Determine the (X, Y) coordinate at the center of the cell enclosing the given text.  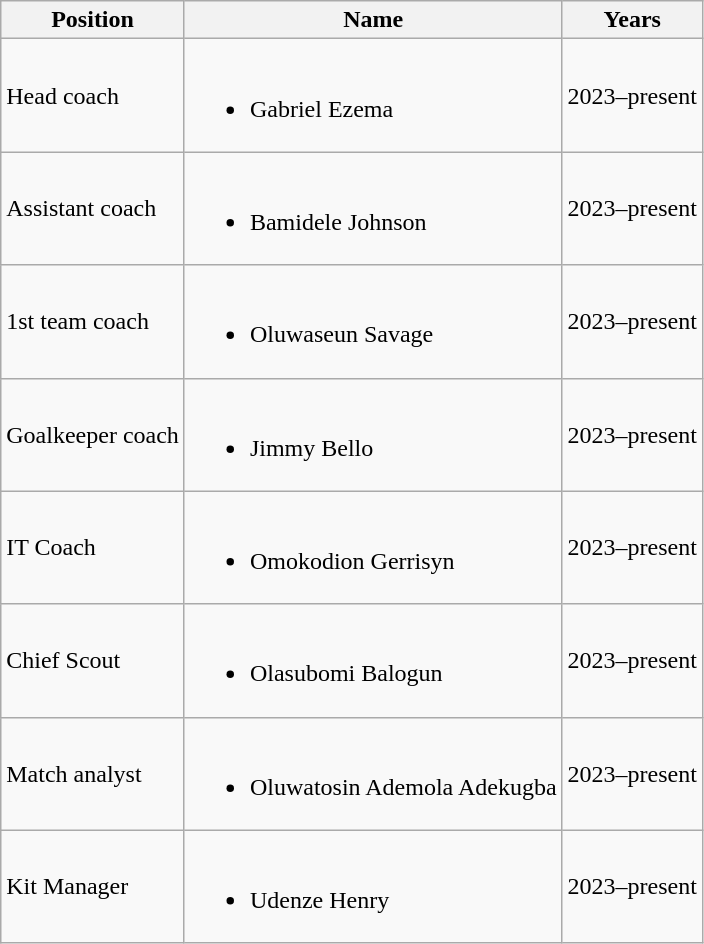
Jimmy Bello (373, 434)
Oluwatosin Ademola Adekugba (373, 774)
1st team coach (93, 322)
Assistant coach (93, 208)
Years (632, 20)
Chief Scout (93, 660)
Udenze Henry (373, 886)
Match analyst (93, 774)
Olasubomi Balogun (373, 660)
Gabriel Ezema (373, 96)
Goalkeeper coach (93, 434)
Bamidele Johnson (373, 208)
Omokodion Gerrisyn (373, 548)
Name (373, 20)
Oluwaseun Savage (373, 322)
IT Coach (93, 548)
Head coach (93, 96)
Position (93, 20)
Kit Manager (93, 886)
